Detect which cell encompasses the target text, then output its [X, Y] center coordinate. 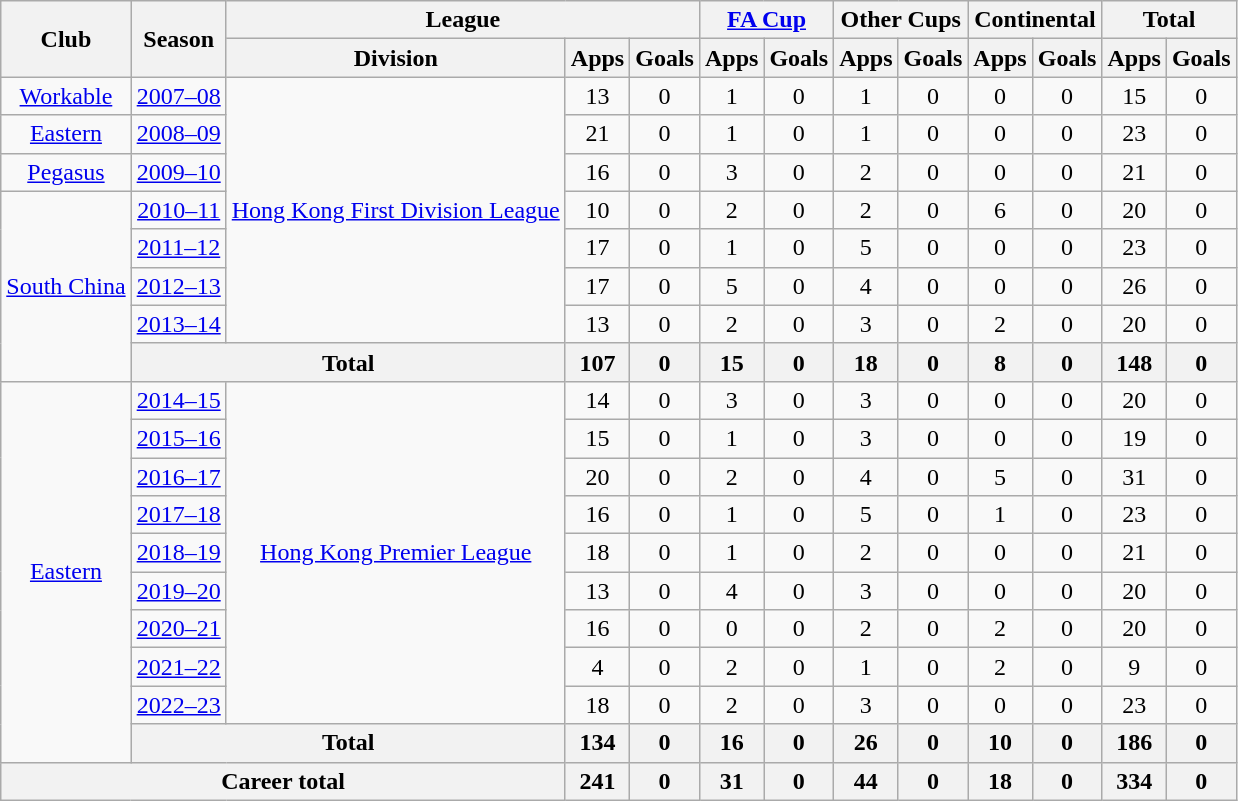
2016–17 [178, 477]
FA Cup [766, 20]
Division [396, 58]
Pegasus [66, 172]
2018–19 [178, 553]
Workable [66, 96]
9 [1134, 667]
6 [1000, 210]
2017–18 [178, 515]
2021–22 [178, 667]
Career total [284, 781]
44 [866, 781]
League [462, 20]
2011–12 [178, 248]
2012–13 [178, 286]
8 [1000, 362]
107 [597, 362]
2013–14 [178, 324]
19 [1134, 438]
148 [1134, 362]
14 [597, 400]
241 [597, 781]
2020–21 [178, 629]
186 [1134, 743]
Hong Kong Premier League [396, 552]
134 [597, 743]
2010–11 [178, 210]
2008–09 [178, 134]
South China [66, 286]
Club [66, 39]
2007–08 [178, 96]
2022–23 [178, 705]
334 [1134, 781]
Other Cups [901, 20]
Hong Kong First Division League [396, 210]
2014–15 [178, 400]
Continental [1035, 20]
2019–20 [178, 591]
Season [178, 39]
2015–16 [178, 438]
2009–10 [178, 172]
